Return the [X, Y] coordinate for the center point of the cell that contains the specified text.  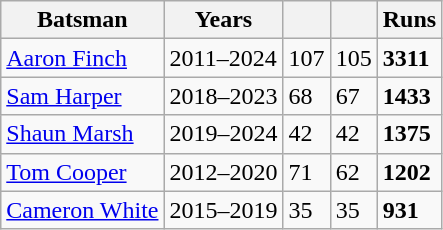
2015–2019 [224, 210]
71 [306, 172]
3311 [409, 58]
Runs [409, 20]
107 [306, 58]
Tom Cooper [82, 172]
62 [354, 172]
68 [306, 96]
Aaron Finch [82, 58]
Sam Harper [82, 96]
Years [224, 20]
1433 [409, 96]
67 [354, 96]
2018–2023 [224, 96]
1202 [409, 172]
2012–2020 [224, 172]
Batsman [82, 20]
2011–2024 [224, 58]
Shaun Marsh [82, 134]
Cameron White [82, 210]
1375 [409, 134]
105 [354, 58]
2019–2024 [224, 134]
931 [409, 210]
